Determine the (x, y) coordinate at the center of the cell enclosing the given text.  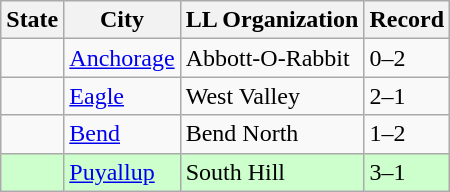
3–1 (407, 172)
Puyallup (122, 172)
West Valley (272, 96)
Anchorage (122, 58)
0–2 (407, 58)
1–2 (407, 134)
City (122, 20)
Bend North (272, 134)
2–1 (407, 96)
Record (407, 20)
LL Organization (272, 20)
Bend (122, 134)
State (32, 20)
Abbott-O-Rabbit (272, 58)
South Hill (272, 172)
Eagle (122, 96)
